Pinpoint the cell where the given text exists, returning its [X, Y] midpoint coordinate. 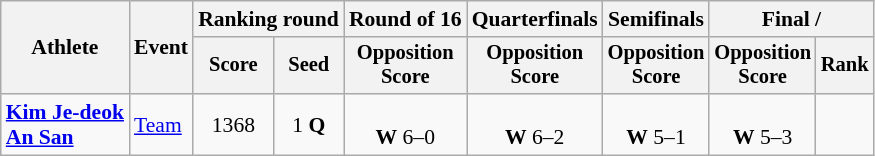
Seed [309, 66]
Team [161, 124]
1368 [234, 124]
Athlete [65, 48]
Event [161, 48]
W 5–1 [656, 124]
Final / [791, 19]
Quarterfinals [535, 19]
Kim Je-deokAn San [65, 124]
W 5–3 [762, 124]
1 Q [309, 124]
Rank [845, 66]
Semifinals [656, 19]
W 6–0 [406, 124]
W 6–2 [535, 124]
Ranking round [268, 19]
Score [234, 66]
Round of 16 [406, 19]
